Determine the (X, Y) coordinate at the center of the cell enclosing the given text.  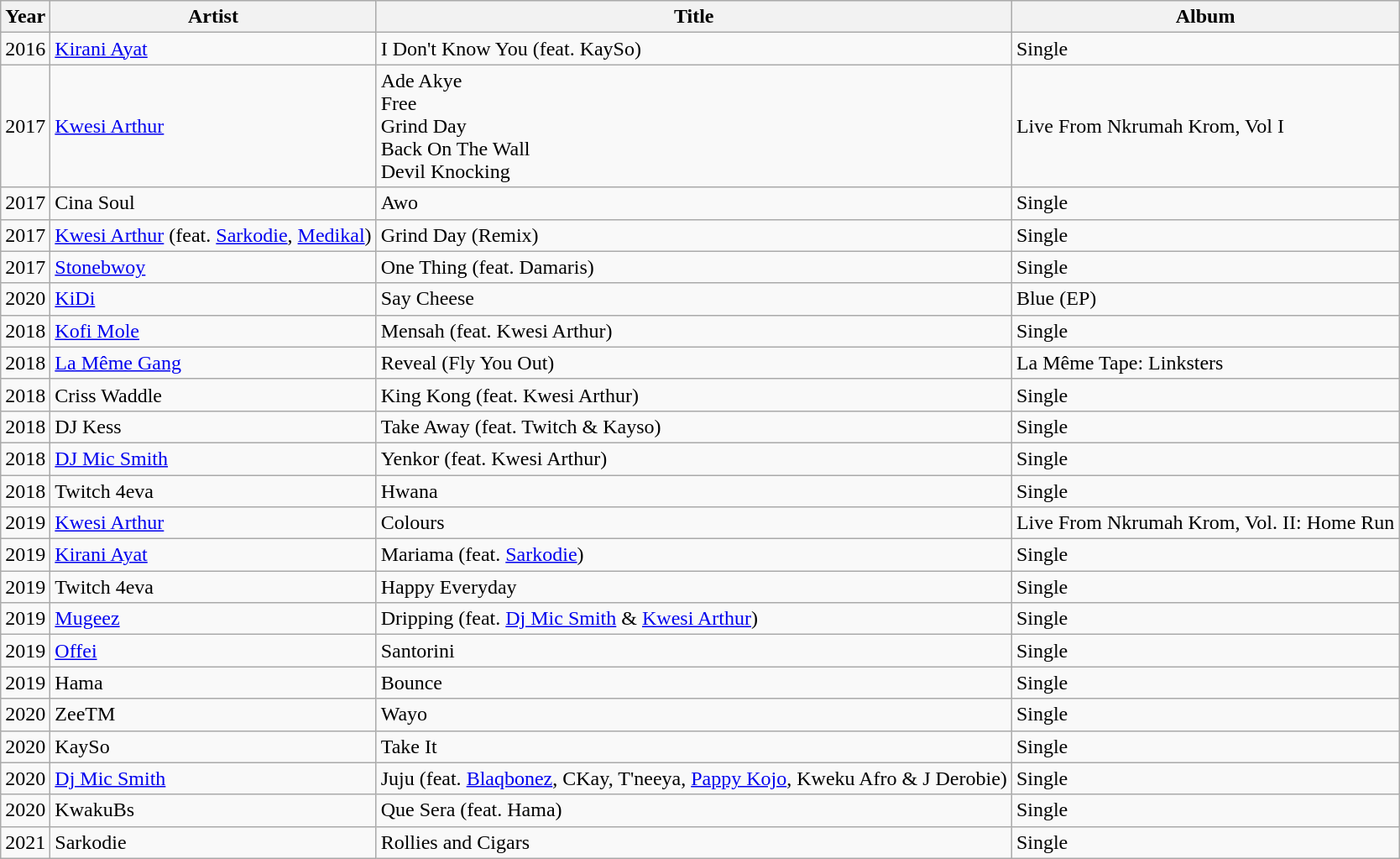
2021 (25, 842)
Wayo (693, 715)
Yenkor (feat. Kwesi Arthur) (693, 458)
Say Cheese (693, 299)
Reveal (Fly You Out) (693, 363)
Hama (213, 683)
ZeeTM (213, 715)
King Kong (feat. Kwesi Arthur) (693, 395)
Year (25, 17)
Happy Everyday (693, 587)
Sarkodie (213, 842)
La Même Gang (213, 363)
Hwana (693, 491)
Dj Mic Smith (213, 778)
Take It (693, 746)
Live From Nkrumah Krom, Vol I (1205, 126)
Kofi Mole (213, 331)
I Don't Know You (feat. KaySo) (693, 49)
Album (1205, 17)
Colours (693, 523)
Mugeez (213, 619)
2016 (25, 49)
Mensah (feat. Kwesi Arthur) (693, 331)
Criss Waddle (213, 395)
La Même Tape: Linksters (1205, 363)
Que Sera (feat. Hama) (693, 810)
Mariama (feat. Sarkodie) (693, 555)
Dripping (feat. Dj Mic Smith & Kwesi Arthur) (693, 619)
Ade AkyeFreeGrind DayBack On The WallDevil Knocking (693, 126)
Juju (feat. Blaqbonez, CKay, T'neeya, Pappy Kojo, Kweku Afro & J Derobie) (693, 778)
Kwesi Arthur (feat. Sarkodie, Medikal) (213, 235)
Cina Soul (213, 203)
DJ Mic Smith (213, 458)
Artist (213, 17)
Title (693, 17)
Live From Nkrumah Krom, Vol. II: Home Run (1205, 523)
Blue (EP) (1205, 299)
KwakuBs (213, 810)
Bounce (693, 683)
DJ Kess (213, 427)
One Thing (feat. Damaris) (693, 267)
KaySo (213, 746)
Rollies and Cigars (693, 842)
Offei (213, 651)
Stonebwoy (213, 267)
KiDi (213, 299)
Santorini (693, 651)
Awo (693, 203)
Grind Day (Remix) (693, 235)
Take Away (feat. Twitch & Kayso) (693, 427)
